Pinpoint the cell where the given text exists, returning its (x, y) midpoint coordinate. 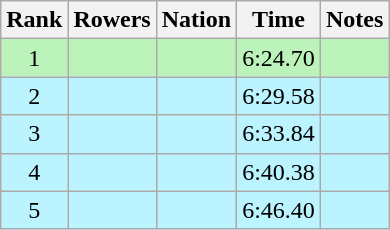
6:29.58 (279, 96)
5 (34, 210)
6:33.84 (279, 134)
Nation (196, 20)
Notes (354, 20)
Time (279, 20)
3 (34, 134)
2 (34, 96)
Rowers (112, 20)
Rank (34, 20)
1 (34, 58)
6:40.38 (279, 172)
6:24.70 (279, 58)
6:46.40 (279, 210)
4 (34, 172)
